Capture the cell that displays the provided text and extract its [X, Y] central coordinate. 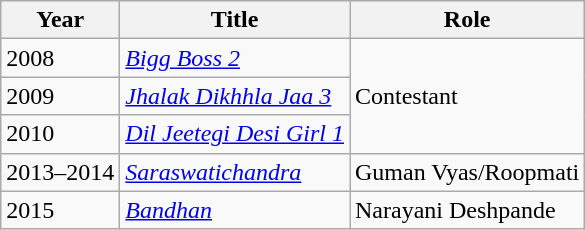
Title [235, 20]
Dil Jeetegi Desi Girl 1 [235, 134]
2010 [60, 134]
2013–2014 [60, 172]
2008 [60, 58]
Narayani Deshpande [468, 210]
Bigg Boss 2 [235, 58]
2015 [60, 210]
2009 [60, 96]
Saraswatichandra [235, 172]
Jhalak Dikhhla Jaa 3 [235, 96]
Role [468, 20]
Contestant [468, 96]
Bandhan [235, 210]
Guman Vyas/Roopmati [468, 172]
Year [60, 20]
